For the text-containing cell, return its midpoint in (X, Y) coordinate format. 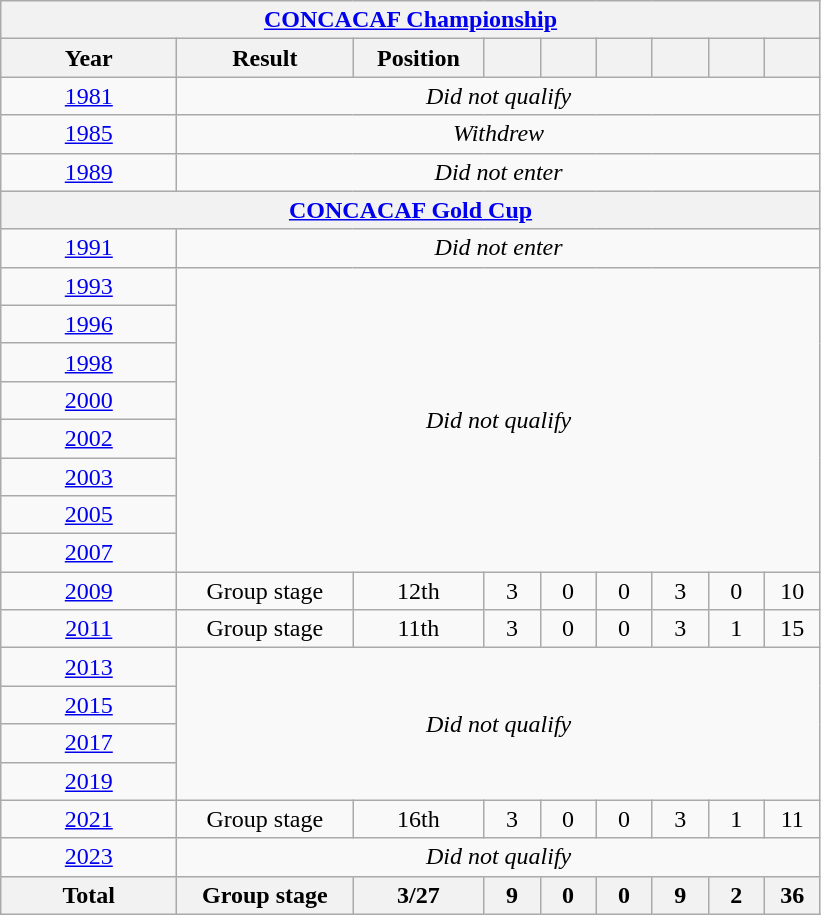
1985 (89, 134)
10 (792, 591)
Total (89, 895)
2017 (89, 743)
Result (265, 58)
3/27 (418, 895)
2019 (89, 781)
1993 (89, 286)
Year (89, 58)
2009 (89, 591)
2011 (89, 629)
2000 (89, 400)
2007 (89, 553)
1991 (89, 248)
CONCACAF Championship (411, 20)
2003 (89, 477)
Position (418, 58)
1998 (89, 362)
CONCACAF Gold Cup (411, 210)
2002 (89, 438)
16th (418, 819)
2021 (89, 819)
2023 (89, 857)
11th (418, 629)
12th (418, 591)
36 (792, 895)
2005 (89, 515)
15 (792, 629)
11 (792, 819)
2013 (89, 667)
1989 (89, 172)
2015 (89, 705)
2 (736, 895)
1996 (89, 324)
Withdrew (499, 134)
1981 (89, 96)
